Capture the cell that displays the provided text and extract its [x, y] central coordinate. 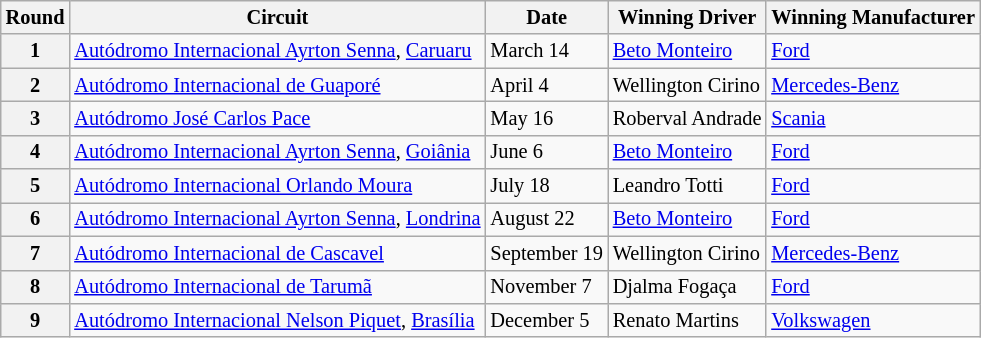
December 5 [546, 320]
August 22 [546, 219]
Autódromo Internacional de Cascavel [277, 253]
November 7 [546, 287]
Date [546, 17]
Autódromo Internacional Ayrton Senna, Caruaru [277, 51]
April 4 [546, 85]
Roberval Andrade [688, 118]
Leandro Totti [688, 186]
Winning Driver [688, 17]
May 16 [546, 118]
Renato Martins [688, 320]
3 [36, 118]
7 [36, 253]
Autódromo José Carlos Pace [277, 118]
5 [36, 186]
July 18 [546, 186]
Autódromo Internacional Ayrton Senna, Goiânia [277, 152]
Autódromo Internacional Orlando Moura [277, 186]
9 [36, 320]
Volkswagen [872, 320]
June 6 [546, 152]
4 [36, 152]
Round [36, 17]
Autódromo Internacional de Guaporé [277, 85]
Circuit [277, 17]
2 [36, 85]
Djalma Fogaça [688, 287]
September 19 [546, 253]
Autódromo Internacional de Tarumã [277, 287]
6 [36, 219]
Winning Manufacturer [872, 17]
1 [36, 51]
March 14 [546, 51]
8 [36, 287]
Autódromo Internacional Ayrton Senna, Londrina [277, 219]
Scania [872, 118]
Autódromo Internacional Nelson Piquet, Brasília [277, 320]
